Determine the (x, y) coordinate at the center of the cell enclosing the given text.  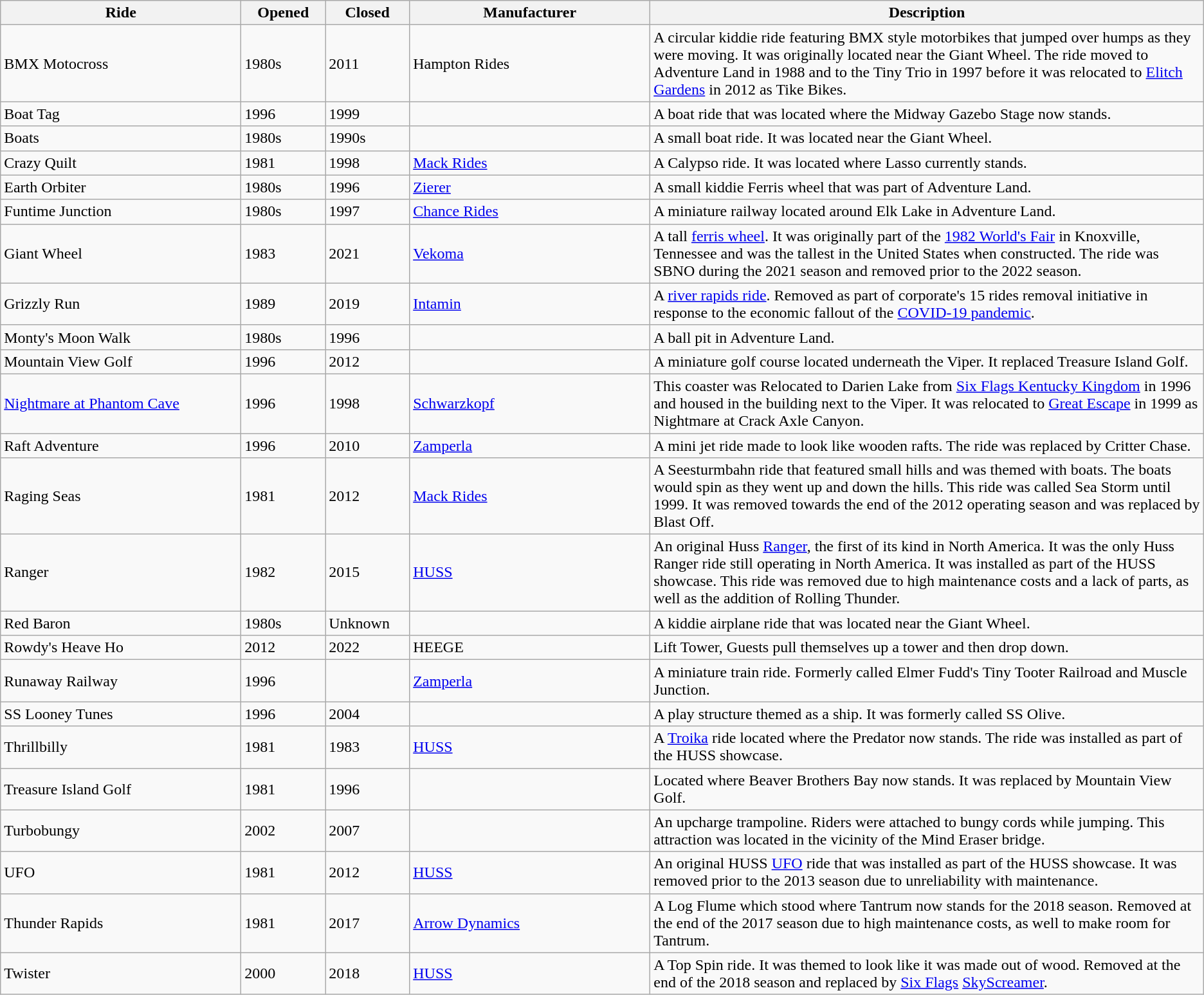
2010 (368, 446)
A small kiddie Ferris wheel that was part of Adventure Land. (927, 187)
Raging Seas (121, 497)
Monty's Moon Walk (121, 337)
Ranger (121, 572)
Closed (368, 13)
Twister (121, 974)
Intamin (530, 304)
An upcharge trampoline. Riders were attached to bungy cords while jumping. This attraction was located in the vicinity of the Mind Eraser bridge. (927, 831)
Chance Rides (530, 212)
Located where Beaver Brothers Bay now stands. It was replaced by Mountain View Golf. (927, 789)
Rowdy's Heave Ho (121, 648)
1990s (368, 138)
2002 (283, 831)
Ride (121, 13)
A kiddie airplane ride that was located near the Giant Wheel. (927, 623)
1997 (368, 212)
2000 (283, 974)
2022 (368, 648)
2011 (368, 63)
A miniature train ride. Formerly called Elmer Fudd's Tiny Tooter Railroad and Muscle Junction. (927, 680)
Turbobungy (121, 831)
BMX Motocross (121, 63)
Crazy Quilt (121, 163)
Earth Orbiter (121, 187)
A mini jet ride made to look like wooden rafts. The ride was replaced by Critter Chase. (927, 446)
Funtime Junction (121, 212)
Unknown (368, 623)
2021 (368, 253)
Boat Tag (121, 114)
Giant Wheel (121, 253)
Vekoma (530, 253)
SS Looney Tunes (121, 714)
A Troika ride located where the Predator now stands. The ride was installed as part of the HUSS showcase. (927, 747)
Red Baron (121, 623)
Hampton Rides (530, 63)
A ball pit in Adventure Land. (927, 337)
A Top Spin ride. It was themed to look like it was made out of wood. Removed at the end of the 2018 season and replaced by Six Flags SkyScreamer. (927, 974)
Arrow Dynamics (530, 923)
A small boat ride. It was located near the Giant Wheel. (927, 138)
Opened (283, 13)
A Calypso ride. It was located where Lasso currently stands. (927, 163)
A miniature railway located around Elk Lake in Adventure Land. (927, 212)
A boat ride that was located where the Midway Gazebo Stage now stands. (927, 114)
Nightmare at Phantom Cave (121, 403)
2015 (368, 572)
2004 (368, 714)
Lift Tower, Guests pull themselves up a tower and then drop down. (927, 648)
Thrillbilly (121, 747)
Zierer (530, 187)
1989 (283, 304)
2017 (368, 923)
1999 (368, 114)
Treasure Island Golf (121, 789)
2019 (368, 304)
Boats (121, 138)
2007 (368, 831)
2018 (368, 974)
Grizzly Run (121, 304)
HEEGE (530, 648)
1982 (283, 572)
Description (927, 13)
Thunder Rapids (121, 923)
A play structure themed as a ship. It was formerly called SS Olive. (927, 714)
UFO (121, 872)
Raft Adventure (121, 446)
Manufacturer (530, 13)
Schwarzkopf (530, 403)
Mountain View Golf (121, 361)
Runaway Railway (121, 680)
A river rapids ride. Removed as part of corporate's 15 rides removal initiative in response to the economic fallout of the COVID-19 pandemic. (927, 304)
A miniature golf course located underneath the Viper. It replaced Treasure Island Golf. (927, 361)
